Pinpoint the cell where the given text exists, returning its (X, Y) midpoint coordinate. 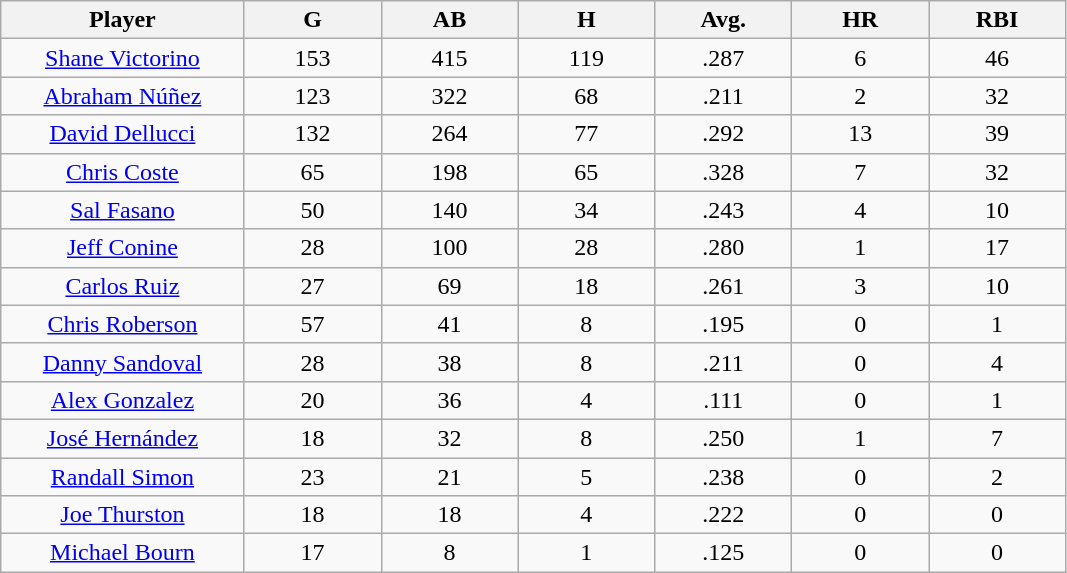
.328 (724, 172)
H (586, 20)
.195 (724, 324)
.292 (724, 134)
46 (998, 58)
.111 (724, 400)
27 (312, 286)
140 (450, 210)
119 (586, 58)
Player (122, 20)
.222 (724, 515)
322 (450, 96)
20 (312, 400)
Michael Bourn (122, 553)
39 (998, 134)
68 (586, 96)
Chris Coste (122, 172)
13 (860, 134)
José Hernández (122, 438)
AB (450, 20)
.238 (724, 477)
Abraham Núñez (122, 96)
Shane Victorino (122, 58)
132 (312, 134)
Sal Fasano (122, 210)
6 (860, 58)
Randall Simon (122, 477)
.243 (724, 210)
198 (450, 172)
RBI (998, 20)
G (312, 20)
Joe Thurston (122, 515)
69 (450, 286)
HR (860, 20)
77 (586, 134)
5 (586, 477)
Jeff Conine (122, 248)
100 (450, 248)
.250 (724, 438)
Chris Roberson (122, 324)
Avg. (724, 20)
50 (312, 210)
23 (312, 477)
Danny Sandoval (122, 362)
21 (450, 477)
415 (450, 58)
Carlos Ruiz (122, 286)
36 (450, 400)
.261 (724, 286)
57 (312, 324)
41 (450, 324)
David Dellucci (122, 134)
.287 (724, 58)
34 (586, 210)
Alex Gonzalez (122, 400)
153 (312, 58)
.125 (724, 553)
264 (450, 134)
38 (450, 362)
.280 (724, 248)
123 (312, 96)
3 (860, 286)
